Search for the cell housing the specified text and yield its (x, y) center coordinate. 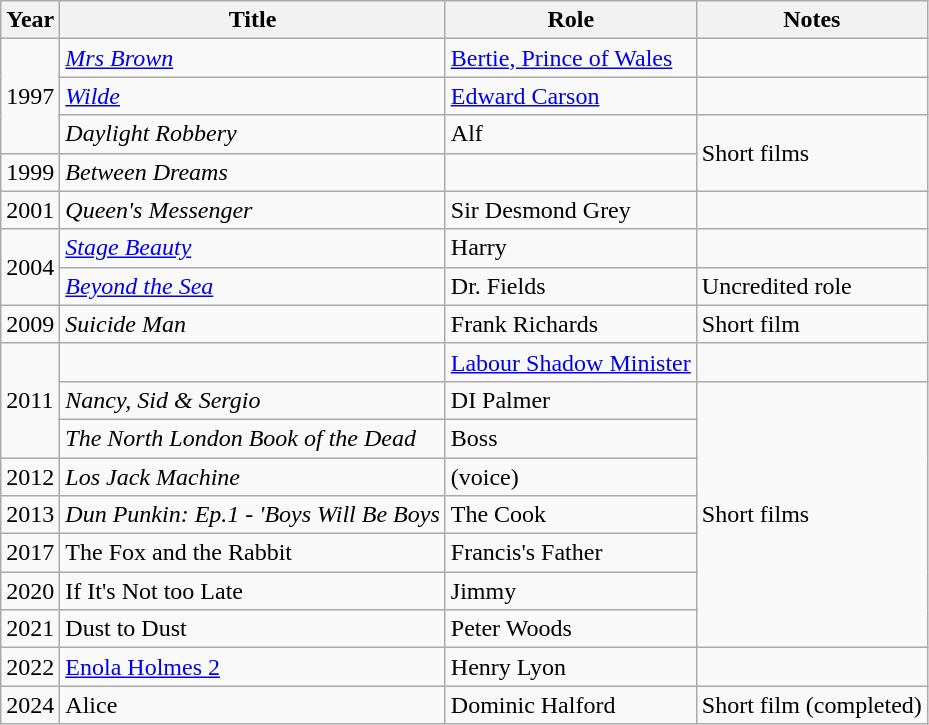
Jimmy (570, 591)
Boss (570, 438)
Suicide Man (252, 324)
Dust to Dust (252, 629)
Mrs Brown (252, 58)
Alf (570, 134)
2001 (30, 210)
Sir Desmond Grey (570, 210)
If It's Not too Late (252, 591)
Bertie, Prince of Wales (570, 58)
Francis's Father (570, 553)
(voice) (570, 477)
Year (30, 20)
The Fox and the Rabbit (252, 553)
DI Palmer (570, 400)
Wilde (252, 96)
2009 (30, 324)
2022 (30, 667)
Frank Richards (570, 324)
2020 (30, 591)
1997 (30, 96)
Labour Shadow Minister (570, 362)
2017 (30, 553)
Role (570, 20)
Queen's Messenger (252, 210)
Los Jack Machine (252, 477)
2021 (30, 629)
2011 (30, 400)
The Cook (570, 515)
Henry Lyon (570, 667)
2012 (30, 477)
Dominic Halford (570, 705)
Short film (completed) (812, 705)
Harry (570, 248)
Short film (812, 324)
Dun Punkin: Ep.1 - 'Boys Will Be Boys (252, 515)
Notes (812, 20)
Enola Holmes 2 (252, 667)
Uncredited role (812, 286)
1999 (30, 172)
2004 (30, 267)
Dr. Fields (570, 286)
Alice (252, 705)
Nancy, Sid & Sergio (252, 400)
Title (252, 20)
Daylight Robbery (252, 134)
Peter Woods (570, 629)
Beyond the Sea (252, 286)
Edward Carson (570, 96)
2013 (30, 515)
Between Dreams (252, 172)
The North London Book of the Dead (252, 438)
Stage Beauty (252, 248)
2024 (30, 705)
